Output the (x, y) coordinate of the center of the cell containing the given text.  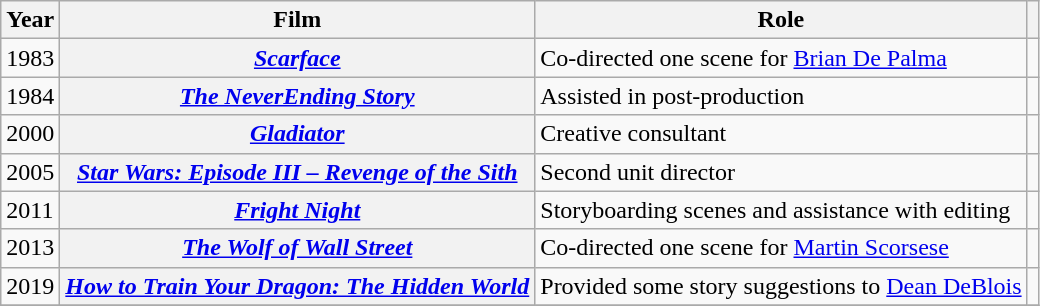
Year (30, 20)
Storyboarding scenes and assistance with editing (781, 210)
2000 (30, 134)
2005 (30, 172)
Gladiator (298, 134)
Co-directed one scene for Martin Scorsese (781, 248)
Film (298, 20)
The Wolf of Wall Street (298, 248)
2019 (30, 286)
Assisted in post-production (781, 96)
1983 (30, 58)
Scarface (298, 58)
Creative consultant (781, 134)
Provided some story suggestions to Dean DeBlois (781, 286)
The NeverEnding Story (298, 96)
Role (781, 20)
2013 (30, 248)
Star Wars: Episode III – Revenge of the Sith (298, 172)
Second unit director (781, 172)
Fright Night (298, 210)
How to Train Your Dragon: The Hidden World (298, 286)
1984 (30, 96)
Co-directed one scene for Brian De Palma (781, 58)
2011 (30, 210)
